For the text-containing cell, return its midpoint in (X, Y) coordinate format. 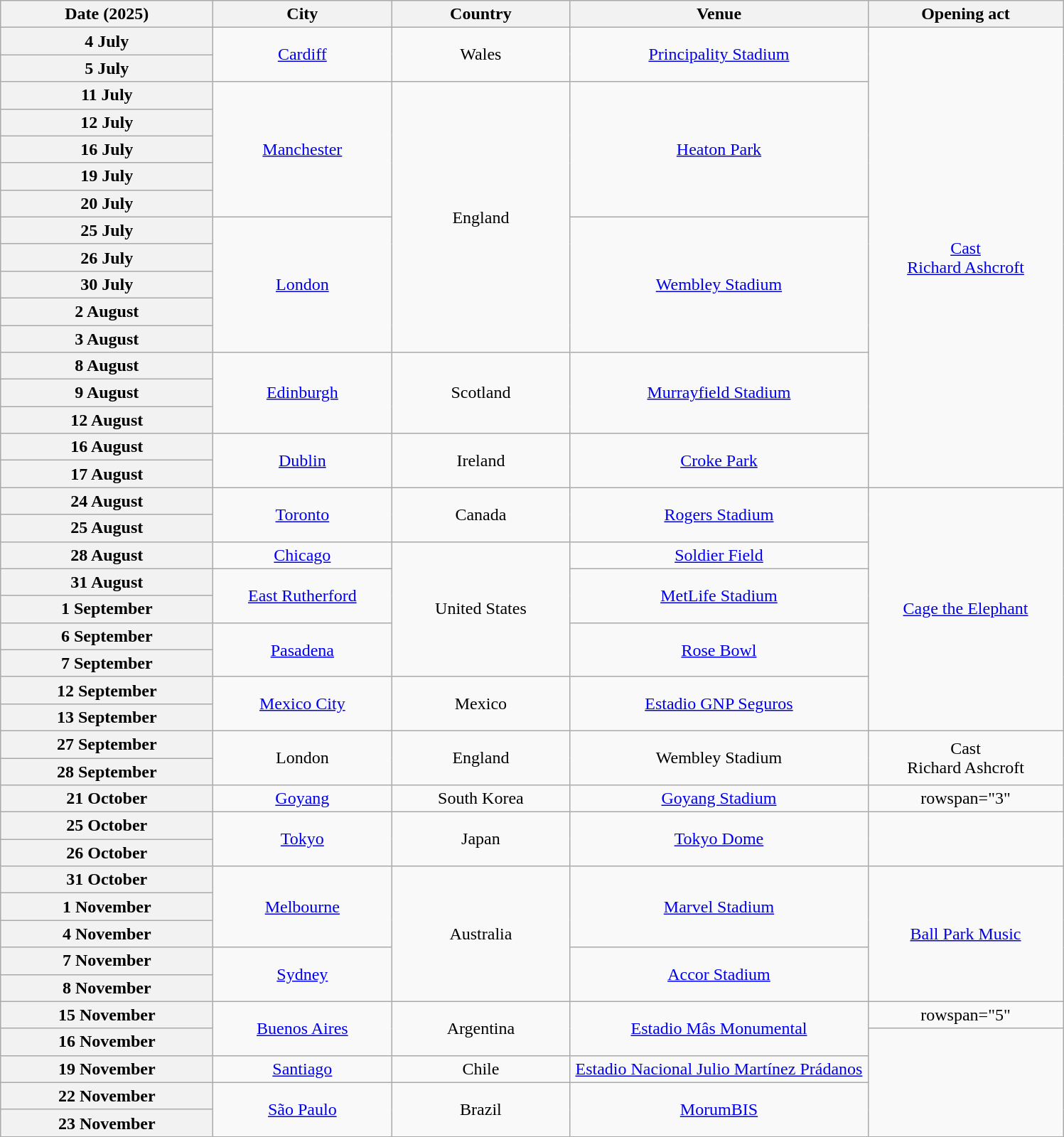
Japan (480, 839)
Canada (480, 514)
25 October (107, 826)
Venue (719, 14)
Rose Bowl (719, 650)
Brazil (480, 1109)
Melbourne (303, 907)
Cage the Elephant (965, 610)
24 August (107, 501)
31 August (107, 582)
4 November (107, 934)
Edinburgh (303, 393)
28 September (107, 771)
East Rutherford (303, 596)
Sydney (303, 974)
26 October (107, 853)
rowspan="3" (965, 799)
26 July (107, 257)
25 August (107, 528)
Cardiff (303, 55)
15 November (107, 1015)
7 November (107, 961)
Accor Stadium (719, 974)
9 August (107, 393)
Mexico City (303, 704)
20 July (107, 203)
MorumBIS (719, 1109)
Opening act (965, 14)
Santiago (303, 1069)
City (303, 14)
Marvel Stadium (719, 907)
12 August (107, 420)
8 November (107, 988)
8 August (107, 366)
6 September (107, 636)
Goyang (303, 799)
3 August (107, 339)
Pasadena (303, 650)
Tokyo (303, 839)
27 September (107, 744)
Principality Stadium (719, 55)
21 October (107, 799)
Toronto (303, 514)
MetLife Stadium (719, 596)
31 October (107, 880)
Manchester (303, 149)
Chile (480, 1069)
28 August (107, 555)
Tokyo Dome (719, 839)
19 November (107, 1069)
Murrayfield Stadium (719, 393)
Soldier Field (719, 555)
Ireland (480, 460)
Wales (480, 55)
Heaton Park (719, 149)
Australia (480, 934)
South Korea (480, 799)
11 July (107, 95)
Country (480, 14)
Estadio GNP Seguros (719, 704)
Mexico (480, 704)
30 July (107, 284)
Goyang Stadium (719, 799)
12 September (107, 690)
16 August (107, 447)
Dublin (303, 460)
22 November (107, 1096)
13 September (107, 717)
7 September (107, 663)
16 July (107, 149)
Estadio Mâs Monumental (719, 1028)
4 July (107, 41)
Argentina (480, 1028)
Rogers Stadium (719, 514)
United States (480, 609)
12 July (107, 122)
23 November (107, 1123)
16 November (107, 1042)
Croke Park (719, 460)
Scotland (480, 393)
Estadio Nacional Julio Martínez Prádanos (719, 1069)
São Paulo (303, 1109)
2 August (107, 311)
Buenos Aires (303, 1028)
1 September (107, 609)
Chicago (303, 555)
Date (2025) (107, 14)
Ball Park Music (965, 934)
17 August (107, 474)
rowspan="5" (965, 1015)
5 July (107, 68)
1 November (107, 907)
19 July (107, 176)
25 July (107, 230)
